Detect which cell encompasses the target text, then output its (X, Y) center coordinate. 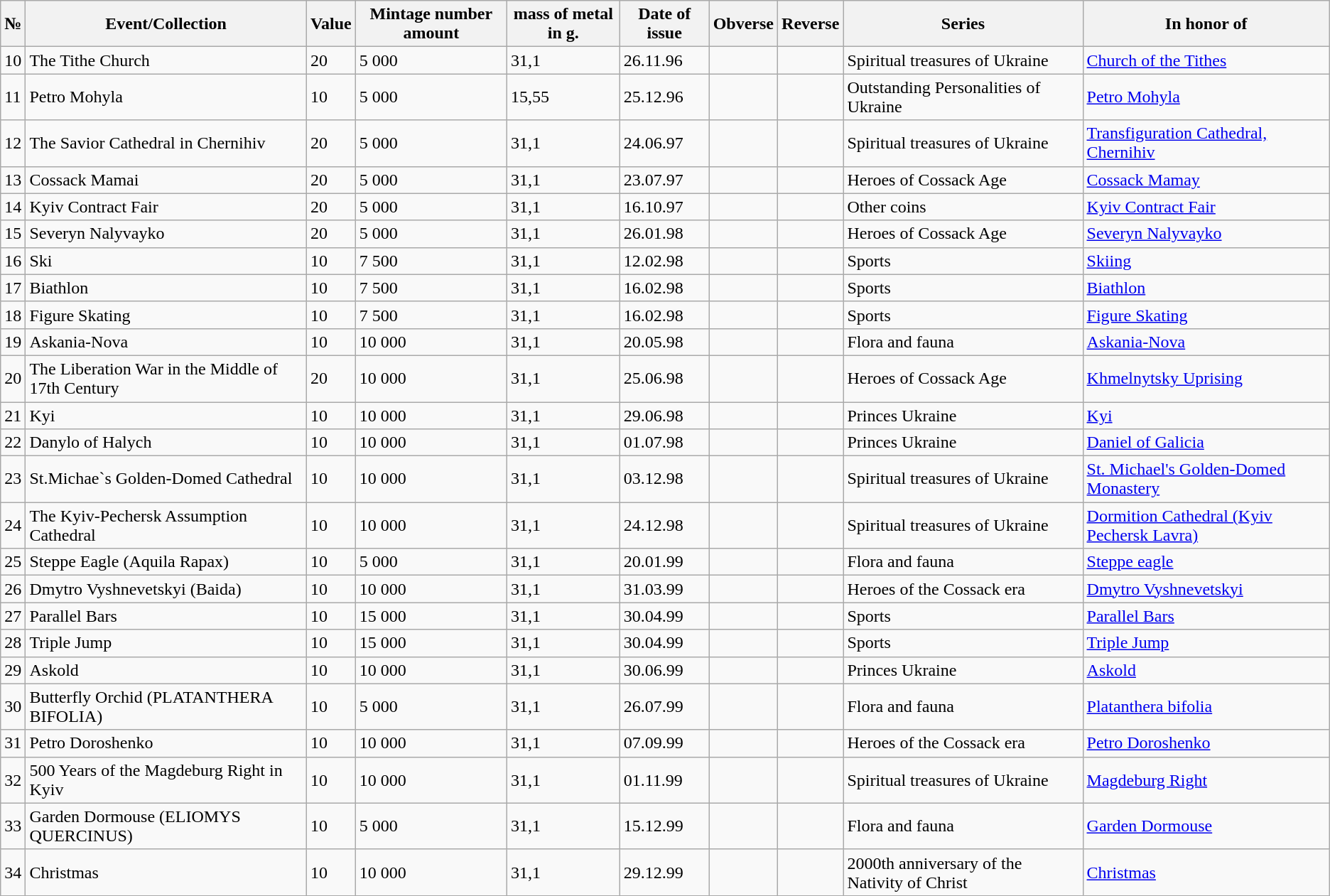
Other coins (963, 207)
St.Michae`s Golden-Domed Cathedral (166, 479)
24.12.98 (664, 526)
Outstanding Personalities of Ukraine (963, 97)
Dmytro Vyshnevetskyi (1206, 589)
The Tithe Church (166, 60)
Garden Dormouse (ELIOMYS QUERCINUS) (166, 826)
18 (13, 315)
24 (13, 526)
26 (13, 589)
Dormition Cathedral (Kyiv Pechersk Lavra) (1206, 526)
24.06.97 (664, 144)
25.12.96 (664, 97)
30 (13, 706)
29.06.98 (664, 416)
Ski (166, 261)
19 (13, 342)
16 (13, 261)
Value (331, 24)
30.06.99 (664, 670)
Cossack Mamai (166, 180)
Danylo of Halych (166, 443)
27 (13, 616)
15 (13, 234)
Cossack Mamay (1206, 180)
Transfiguration Cathedral, Chernihiv (1206, 144)
13 (13, 180)
Dmytro Vyshnevetskyi (Baida) (166, 589)
21 (13, 416)
15.12.99 (664, 826)
Khmelnytsky Uprising (1206, 378)
11 (13, 97)
20.01.99 (664, 562)
In honor of (1206, 24)
12 (13, 144)
Mintage number amount (431, 24)
23.07.97 (664, 180)
The Savior Cathedral in Chernihiv (166, 144)
Garden Dormouse (1206, 826)
Church of the Tithes (1206, 60)
31.03.99 (664, 589)
The Kyiv-Pechersk Assumption Cathedral (166, 526)
500 Years of the Magdeburg Right in Kyiv (166, 780)
Magdeburg Right (1206, 780)
25.06.98 (664, 378)
01.11.99 (664, 780)
№ (13, 24)
26.11.96 (664, 60)
St. Michael's Golden-Domed Monastery (1206, 479)
25 (13, 562)
22 (13, 443)
Date of issue (664, 24)
Event/Collection (166, 24)
Daniel of Galicia (1206, 443)
33 (13, 826)
12.02.98 (664, 261)
07.09.99 (664, 743)
26.01.98 (664, 234)
Reverse (811, 24)
Obverse (743, 24)
23 (13, 479)
28 (13, 643)
31 (13, 743)
mass of metal in g. (563, 24)
Steppe eagle (1206, 562)
15,55 (563, 97)
32 (13, 780)
Skiing (1206, 261)
2000th anniversary of the Nativity of Christ (963, 873)
Series (963, 24)
29.12.99 (664, 873)
16.10.97 (664, 207)
20.05.98 (664, 342)
29 (13, 670)
01.07.98 (664, 443)
17 (13, 288)
14 (13, 207)
Platanthera bifolia (1206, 706)
26.07.99 (664, 706)
Steppe Eagle (Aquila Rapax) (166, 562)
The Liberation War in the Middle of 17th Century (166, 378)
03.12.98 (664, 479)
34 (13, 873)
Butterfly Orchid (PLATANTHERA BIFOLIA) (166, 706)
